Capture the cell that displays the provided text and extract its [X, Y] central coordinate. 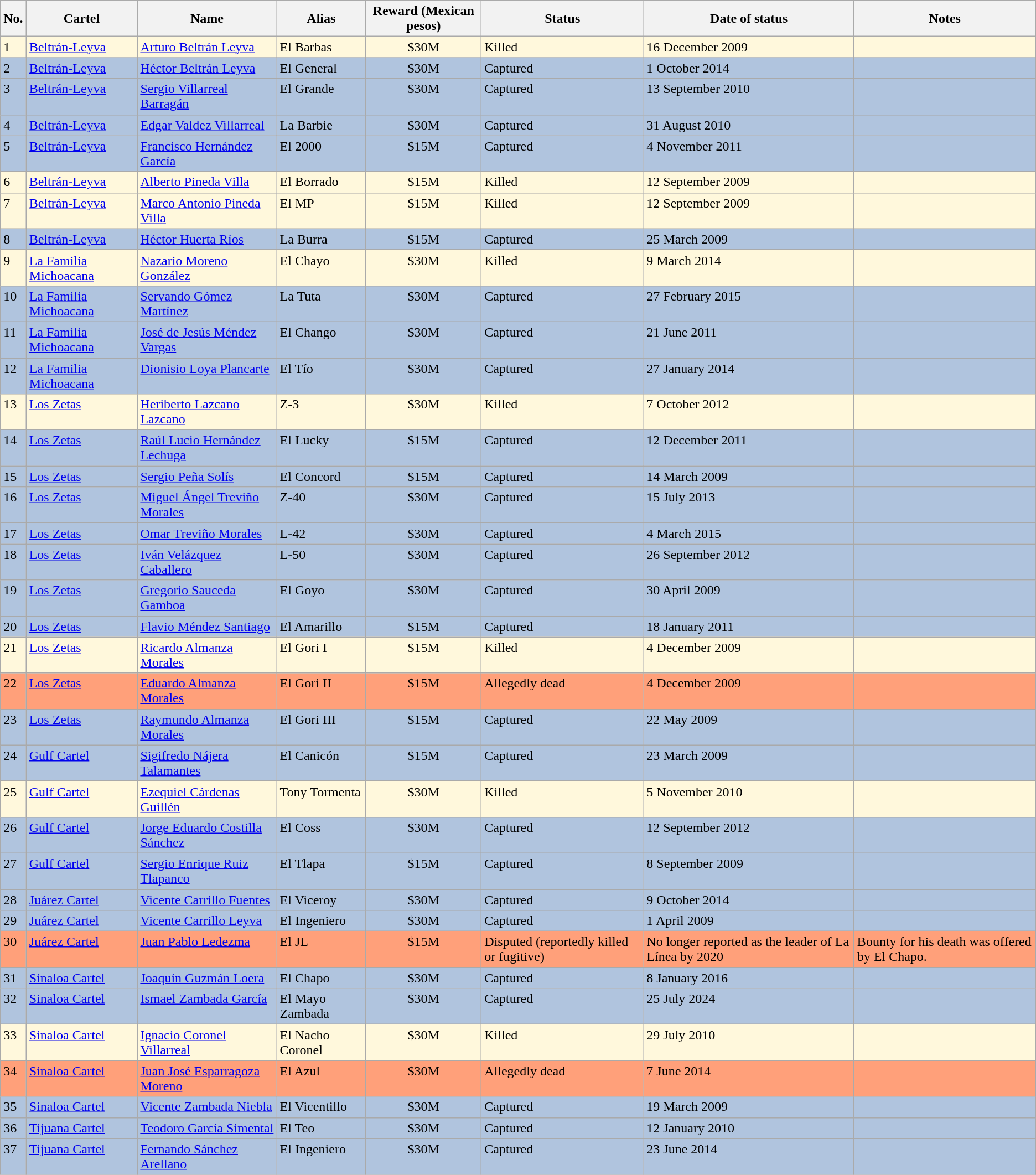
1 April 2009 [749, 921]
13 [13, 412]
El Tlapa [321, 871]
Z-40 [321, 505]
22 May 2009 [749, 727]
El Borrado [321, 182]
Edgar Valdez Villarreal [207, 125]
19 March 2009 [749, 1107]
Héctor Huerta Ríos [207, 239]
El Coss [321, 835]
34 [13, 1078]
Servando Gómez Martínez [207, 303]
La Tuta [321, 303]
29 [13, 921]
Raúl Lucio Hernández Lechuga [207, 448]
17 [13, 534]
7 June 2014 [749, 1078]
Marco Antonio Pineda Villa [207, 210]
18 January 2011 [749, 627]
26 September 2012 [749, 562]
Status [562, 19]
El Tío [321, 375]
El Mayo Zambada [321, 1006]
El Lucky [321, 448]
Vicente Zambada Niebla [207, 1107]
El Nacho Coronel [321, 1043]
16 [13, 505]
30 [13, 950]
El Azul [321, 1078]
28 [13, 899]
Fernando Sánchez Arellano [207, 1157]
El Canicón [321, 763]
Disputed (reportedly killed or fugitive) [562, 950]
23 June 2014 [749, 1157]
12 December 2011 [749, 448]
4 [13, 125]
27 [13, 871]
El Gori III [321, 727]
Ismael Zambada García [207, 1006]
9 March 2014 [749, 268]
23 [13, 727]
Eduardo Almanza Morales [207, 691]
Dionisio Loya Plancarte [207, 375]
33 [13, 1043]
19 [13, 598]
14 March 2009 [749, 477]
23 March 2009 [749, 763]
31 [13, 978]
16 December 2009 [749, 47]
9 [13, 268]
Sergio Enrique Ruiz Tlapanco [207, 871]
30 April 2009 [749, 598]
22 [13, 691]
El Gori I [321, 655]
15 July 2013 [749, 505]
15 [13, 477]
No longer reported as the leader of La Línea by 2020 [749, 950]
37 [13, 1157]
8 [13, 239]
14 [13, 448]
El 2000 [321, 154]
35 [13, 1107]
36 [13, 1128]
Flavio Méndez Santiago [207, 627]
27 February 2015 [749, 303]
L-50 [321, 562]
Reward (Mexican pesos) [424, 19]
Héctor Beltrán Leyva [207, 68]
25 [13, 799]
Bounty for his death was offered by El Chapo. [945, 950]
Juan José Esparragoza Moreno [207, 1078]
Tony Tormenta [321, 799]
2 [13, 68]
Nazario Moreno González [207, 268]
Sergio Villarreal Barragán [207, 96]
21 June 2011 [749, 340]
26 [13, 835]
El Chayo [321, 268]
Notes [945, 19]
Teodoro García Simental [207, 1128]
Juan Pablo Ledezma [207, 950]
9 October 2014 [749, 899]
Cartel [82, 19]
El Grande [321, 96]
Iván Velázquez Caballero [207, 562]
Joaquín Guzmán Loera [207, 978]
12 January 2010 [749, 1128]
13 September 2010 [749, 96]
L-42 [321, 534]
Miguel Ángel Treviño Morales [207, 505]
La Barbie [321, 125]
José de Jesús Méndez Vargas [207, 340]
Alberto Pineda Villa [207, 182]
7 October 2012 [749, 412]
18 [13, 562]
11 [13, 340]
7 [13, 210]
31 August 2010 [749, 125]
5 [13, 154]
El Barbas [321, 47]
Omar Treviño Morales [207, 534]
Sergio Peña Solís [207, 477]
El Chango [321, 340]
10 [13, 303]
El Teo [321, 1128]
3 [13, 96]
Z-3 [321, 412]
1 [13, 47]
El Goyo [321, 598]
4 March 2015 [749, 534]
Arturo Beltrán Leyva [207, 47]
Gregorio Sauceda Gamboa [207, 598]
20 [13, 627]
1 October 2014 [749, 68]
25 July 2024 [749, 1006]
El Chapo [321, 978]
12 [13, 375]
No. [13, 19]
Name [207, 19]
La Burra [321, 239]
El Concord [321, 477]
8 January 2016 [749, 978]
El MP [321, 210]
4 November 2011 [749, 154]
Francisco Hernández García [207, 154]
Vicente Carrillo Fuentes [207, 899]
12 September 2012 [749, 835]
El General [321, 68]
24 [13, 763]
6 [13, 182]
Heriberto Lazcano Lazcano [207, 412]
El Vicentillo [321, 1107]
Sigifredo Nájera Talamantes [207, 763]
Raymundo Almanza Morales [207, 727]
Ricardo Almanza Morales [207, 655]
29 July 2010 [749, 1043]
El Viceroy [321, 899]
Alias [321, 19]
El Amarillo [321, 627]
El Gori II [321, 691]
Date of status [749, 19]
El JL [321, 950]
25 March 2009 [749, 239]
Ezequiel Cárdenas Guillén [207, 799]
Vicente Carrillo Leyva [207, 921]
5 November 2010 [749, 799]
Jorge Eduardo Costilla Sánchez [207, 835]
32 [13, 1006]
21 [13, 655]
27 January 2014 [749, 375]
Ignacio Coronel Villarreal [207, 1043]
8 September 2009 [749, 871]
